Find where the given text appears and provide that cell's center as [X, Y] coordinate. 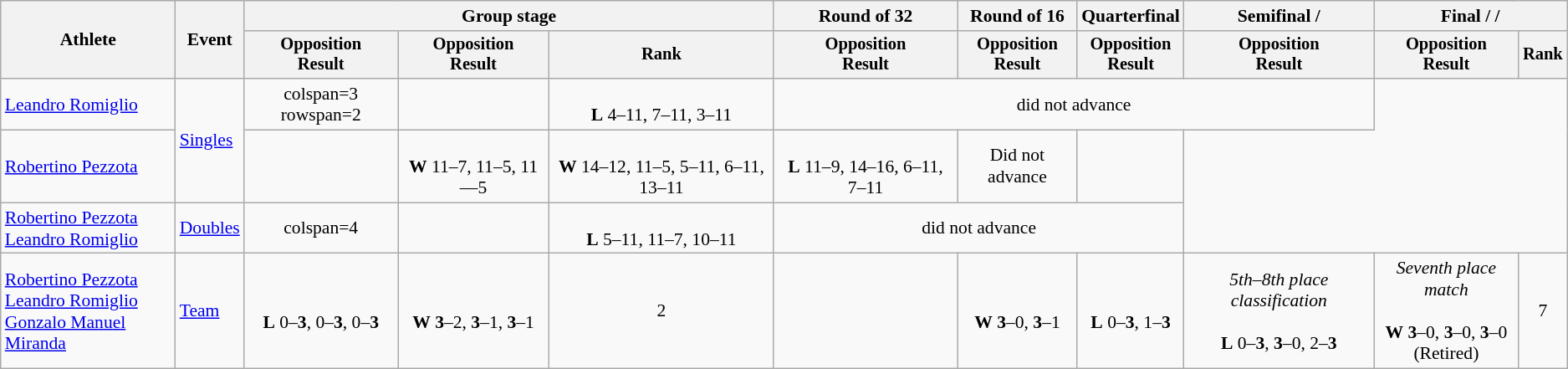
2 [661, 311]
L 0–3, 0–3, 0–3 [321, 311]
W 11–7, 11–5, 11—5 [473, 167]
Athlete [89, 40]
L 11–9, 14–16, 6–11, 7–11 [865, 167]
Semifinal / [1279, 16]
Group stage [509, 16]
W 3–0, 3–1 [1018, 311]
Seventh place matchW 3–0, 3–0, 3–0(Retired) [1447, 311]
Leandro Romiglio [89, 104]
L 0–3, 1–3 [1131, 311]
Quarterfinal [1131, 16]
colspan=3 rowspan=2 [321, 104]
W 14–12, 11–5, 5–11, 6–11, 13–11 [661, 167]
Final / / [1470, 16]
W 3–2, 3–1, 3–1 [473, 311]
Did not advance [1018, 167]
L 5–11, 11–7, 10–11 [661, 228]
Robertino PezzotaLeandro Romiglio [89, 228]
5th–8th place classificationL 0–3, 3–0, 2–3 [1279, 311]
Singles [210, 141]
Round of 32 [865, 16]
7 [1543, 311]
Doubles [210, 228]
Team [210, 311]
L 4–11, 7–11, 3–11 [661, 104]
Robertino PezzotaLeandro RomiglioGonzalo Manuel Miranda [89, 311]
colspan=4 [321, 228]
Round of 16 [1018, 16]
Event [210, 40]
Robertino Pezzota [89, 167]
